Return the (X, Y) coordinate for the center point of the cell that contains the specified text.  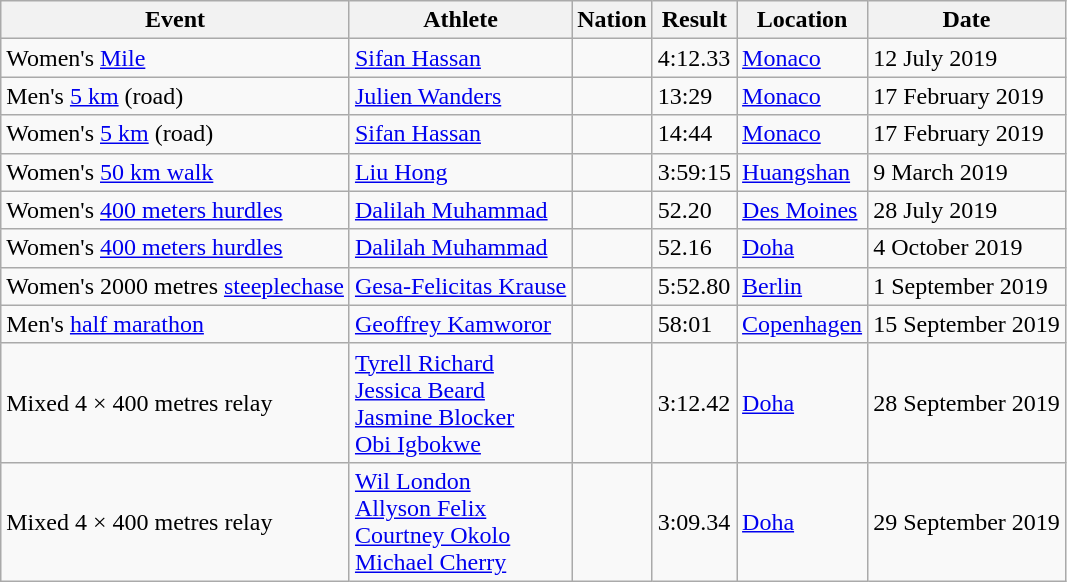
Location (802, 20)
Wil LondonAllyson FelixCourtney OkoloMichael Cherry (460, 522)
Women's 2000 metres steeplechase (176, 286)
3:59:15 (694, 172)
Men's 5 km (road) (176, 96)
5:52.80 (694, 286)
Date (967, 20)
3:12.42 (694, 402)
Julien Wanders (460, 96)
15 September 2019 (967, 324)
Tyrell RichardJessica BeardJasmine BlockerObi Igbokwe (460, 402)
Copenhagen (802, 324)
Des Moines (802, 210)
9 March 2019 (967, 172)
Huangshan (802, 172)
4:12.33 (694, 58)
3:09.34 (694, 522)
Women's 5 km (road) (176, 134)
Result (694, 20)
Nation (612, 20)
Geoffrey Kamworor (460, 324)
Men's half marathon (176, 324)
14:44 (694, 134)
28 July 2019 (967, 210)
Event (176, 20)
29 September 2019 (967, 522)
58:01 (694, 324)
1 September 2019 (967, 286)
Gesa-Felicitas Krause (460, 286)
28 September 2019 (967, 402)
Athlete (460, 20)
52.20 (694, 210)
13:29 (694, 96)
Liu Hong (460, 172)
Women's 50 km walk (176, 172)
4 October 2019 (967, 248)
Berlin (802, 286)
12 July 2019 (967, 58)
Women's Mile (176, 58)
52.16 (694, 248)
